Detect which cell encompasses the target text, then output its (X, Y) center coordinate. 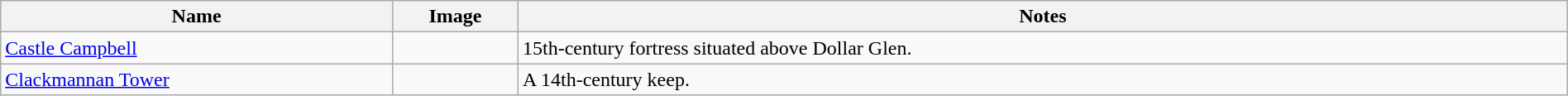
Notes (1042, 17)
15th-century fortress situated above Dollar Glen. (1042, 48)
Name (197, 17)
Image (455, 17)
Castle Campbell (197, 48)
A 14th-century keep. (1042, 79)
Clackmannan Tower (197, 79)
